Capture the cell that displays the provided text and extract its [x, y] central coordinate. 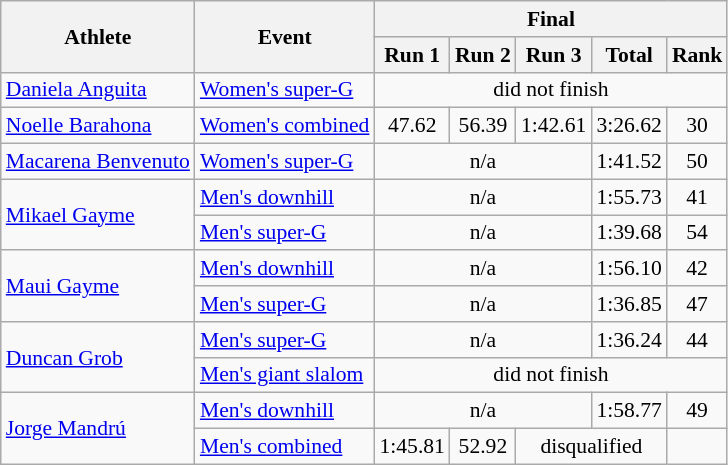
47 [698, 304]
Women's combined [285, 126]
1:55.73 [628, 197]
Noelle Barahona [98, 126]
Run 2 [483, 55]
42 [698, 269]
Event [285, 36]
Rank [698, 55]
1:36.85 [628, 304]
Jorge Mandrú [98, 428]
Mikael Gayme [98, 214]
41 [698, 197]
1:36.24 [628, 340]
3:26.62 [628, 126]
Athlete [98, 36]
Men's giant slalom [285, 375]
1:58.77 [628, 411]
1:45.81 [412, 447]
Duncan Grob [98, 358]
Total [628, 55]
52.92 [483, 447]
1:42.61 [554, 126]
Run 3 [554, 55]
1:56.10 [628, 269]
Final [550, 19]
50 [698, 162]
56.39 [483, 126]
54 [698, 233]
Macarena Benvenuto [98, 162]
Daniela Anguita [98, 90]
Men's combined [285, 447]
47.62 [412, 126]
44 [698, 340]
1:41.52 [628, 162]
disqualified [592, 447]
49 [698, 411]
Maui Gayme [98, 286]
Run 1 [412, 55]
30 [698, 126]
1:39.68 [628, 233]
